Pinpoint the cell where the given text exists, returning its (X, Y) midpoint coordinate. 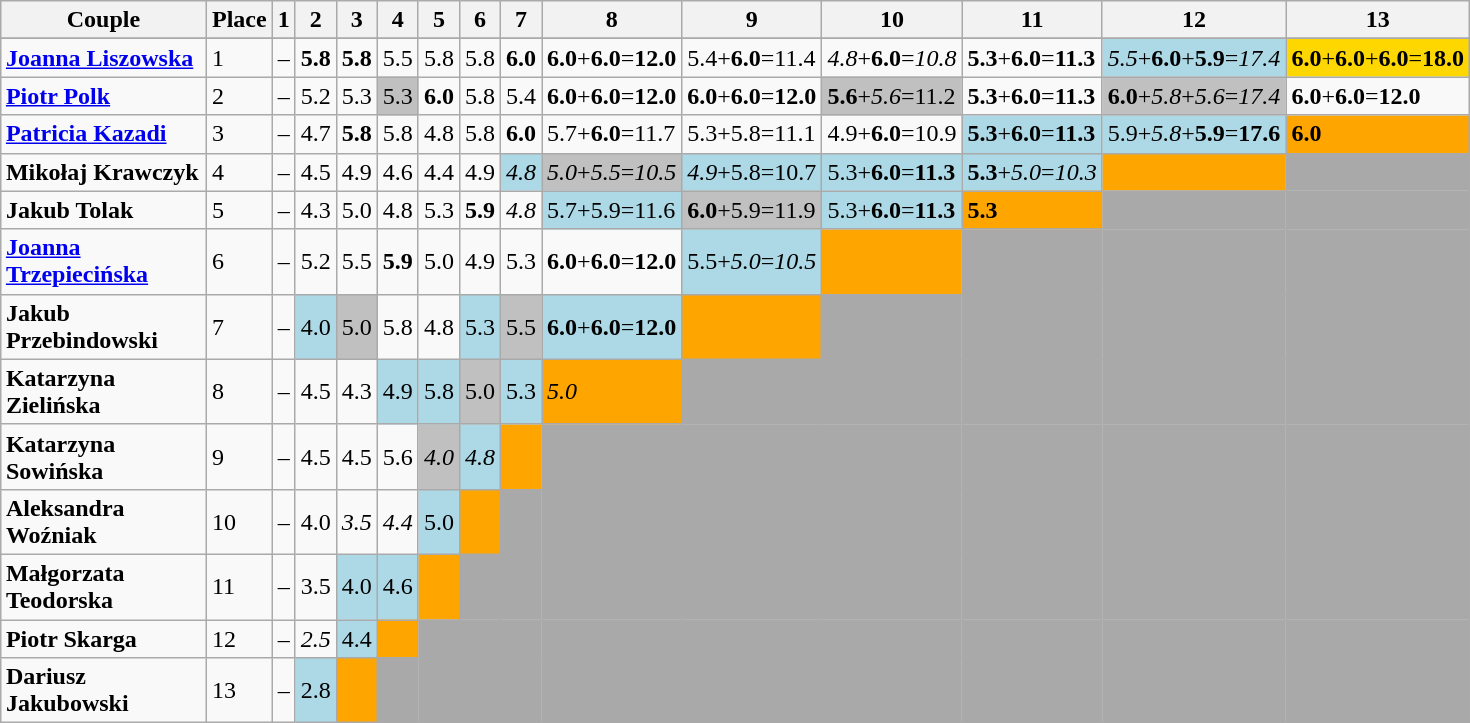
6.0+5.8+5.6=17.4 (1194, 96)
Katarzyna Zielińska (103, 392)
5.0+5.5=10.5 (612, 172)
5.7+6.0=11.7 (612, 134)
Piotr Polk (103, 96)
Patricia Kazadi (103, 134)
Dariusz Jakubowski (103, 690)
4.9+6.0=10.9 (892, 134)
Joanna Liszowska (103, 58)
4.8+6.0=10.8 (892, 58)
Katarzyna Sowińska (103, 456)
5.3+5.8=11.1 (752, 134)
Małgorzata Teodorska (103, 586)
Aleksandra Woźniak (103, 522)
5.5+5.0=10.5 (752, 262)
5.7+5.9=11.6 (612, 210)
Mikołaj Krawczyk (103, 172)
Jakub Tolak (103, 210)
5.3+5.0=10.3 (1032, 172)
6.0+6.0+6.0=18.0 (1378, 58)
2.8 (316, 690)
4.9+5.8=10.7 (752, 172)
Couple (103, 20)
4.7 (316, 134)
Place (239, 20)
5.5+6.0+5.9=17.4 (1194, 58)
5.4+6.0=11.4 (752, 58)
5.6+5.6=11.2 (892, 96)
Piotr Skarga (103, 639)
5.4 (522, 96)
5.9+5.8+5.9=17.6 (1194, 134)
2.5 (316, 639)
6.0+5.9=11.9 (752, 210)
Joanna Trzepiecińska (103, 262)
Jakub Przebindowski (103, 326)
5.6 (398, 456)
